For the text-containing cell, return its midpoint in [x, y] coordinate format. 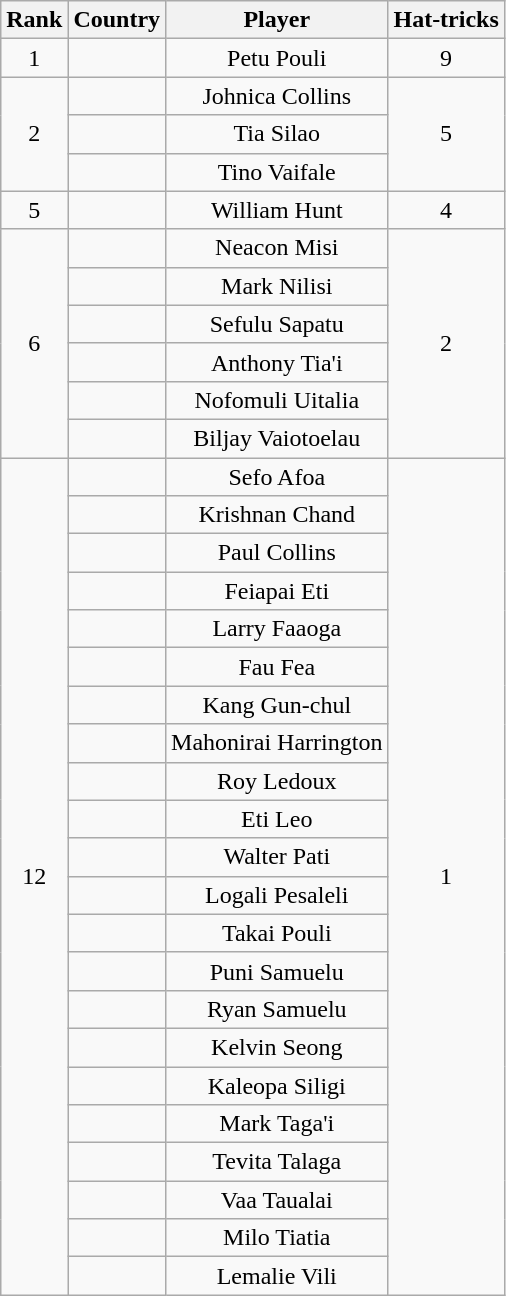
Tino Vaifale [277, 172]
Mark Taga'i [277, 1124]
Ryan Samuelu [277, 1009]
Feiapai Eti [277, 591]
Player [277, 20]
Hat-tricks [446, 20]
Logali Pesaleli [277, 895]
Krishnan Chand [277, 515]
William Hunt [277, 210]
Tevita Talaga [277, 1162]
Sefo Afoa [277, 477]
Anthony Tia'i [277, 362]
Petu Pouli [277, 58]
Johnica Collins [277, 96]
Takai Pouli [277, 933]
Kelvin Seong [277, 1047]
Biljay Vaiotoelau [277, 438]
Paul Collins [277, 553]
Kang Gun-chul [277, 705]
Country [117, 20]
Kaleopa Siligi [277, 1085]
Tia Silao [277, 134]
Mark Nilisi [277, 286]
9 [446, 58]
Fau Fea [277, 667]
Neacon Misi [277, 248]
Vaa Taualai [277, 1200]
6 [34, 343]
Eti Leo [277, 819]
Larry Faaoga [277, 629]
Nofomuli Uitalia [277, 400]
4 [446, 210]
Rank [34, 20]
Puni Samuelu [277, 971]
Milo Tiatia [277, 1238]
Roy Ledoux [277, 781]
Sefulu Sapatu [277, 324]
12 [34, 876]
Lemalie Vili [277, 1276]
Mahonirai Harrington [277, 743]
Walter Pati [277, 857]
